Find where the given text appears and provide that cell's center as [X, Y] coordinate. 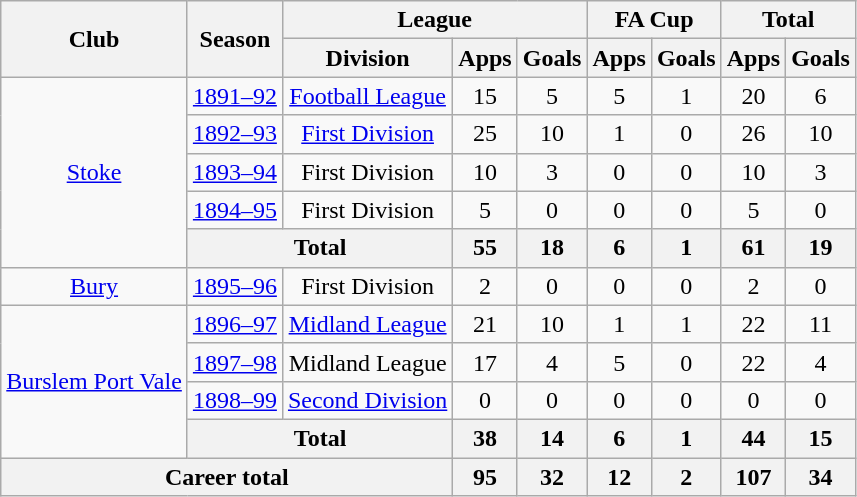
1897–98 [234, 362]
Burslem Port Vale [94, 381]
14 [552, 438]
61 [753, 248]
Stoke [94, 172]
107 [753, 477]
FA Cup [654, 20]
Season [234, 39]
25 [485, 134]
1895–96 [234, 286]
20 [753, 96]
32 [552, 477]
Football League [367, 96]
Career total [227, 477]
Second Division [367, 400]
38 [485, 438]
League [434, 20]
Club [94, 39]
1892–93 [234, 134]
1896–97 [234, 324]
95 [485, 477]
34 [821, 477]
26 [753, 134]
17 [485, 362]
18 [552, 248]
1898–99 [234, 400]
21 [485, 324]
Bury [94, 286]
55 [485, 248]
44 [753, 438]
Division [367, 58]
19 [821, 248]
1893–94 [234, 172]
1894–95 [234, 210]
11 [821, 324]
1891–92 [234, 96]
12 [619, 477]
